From the cell containing the given text, extract its center point as (x, y) coordinate. 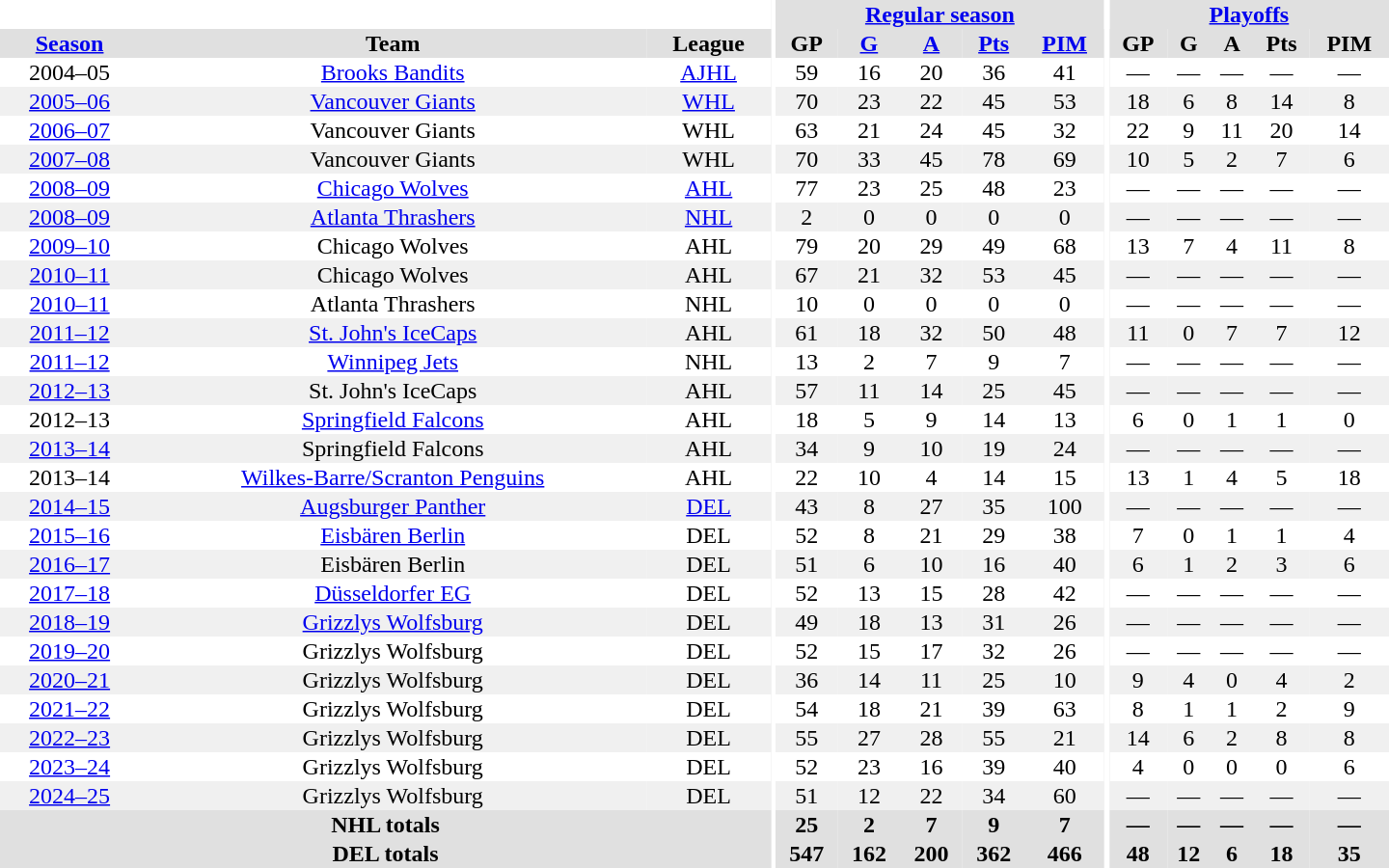
42 (1064, 593)
38 (1064, 535)
68 (1064, 246)
2022–23 (69, 738)
100 (1064, 506)
547 (806, 854)
60 (1064, 796)
2018–19 (69, 622)
50 (994, 333)
57 (806, 391)
Düsseldorfer EG (393, 593)
2019–20 (69, 651)
Regular season (940, 14)
Augsburger Panther (393, 506)
54 (806, 709)
41 (1064, 72)
362 (994, 854)
2023–24 (69, 767)
31 (994, 622)
2005–06 (69, 101)
33 (870, 159)
162 (870, 854)
2004–05 (69, 72)
2014–15 (69, 506)
19 (994, 448)
League (708, 43)
59 (806, 72)
Playoffs (1249, 14)
Team (393, 43)
Wilkes-Barre/Scranton Penguins (393, 477)
AJHL (708, 72)
43 (806, 506)
DEL totals (386, 854)
2016–17 (69, 564)
2020–21 (69, 680)
3 (1281, 564)
2021–22 (69, 709)
Winnipeg Jets (393, 362)
2009–10 (69, 246)
2006–07 (69, 130)
2007–08 (69, 159)
2015–16 (69, 535)
77 (806, 188)
61 (806, 333)
Season (69, 43)
78 (994, 159)
17 (932, 651)
69 (1064, 159)
Brooks Bandits (393, 72)
NHL totals (386, 825)
200 (932, 854)
2017–18 (69, 593)
2024–25 (69, 796)
79 (806, 246)
466 (1064, 854)
67 (806, 275)
